Capture the cell that displays the provided text and extract its [X, Y] central coordinate. 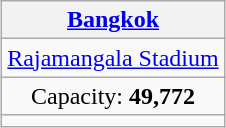
Rajamangala Stadium [113, 58]
Capacity: 49,772 [113, 96]
Bangkok [113, 20]
